Pinpoint the cell where the given text exists, returning its (X, Y) midpoint coordinate. 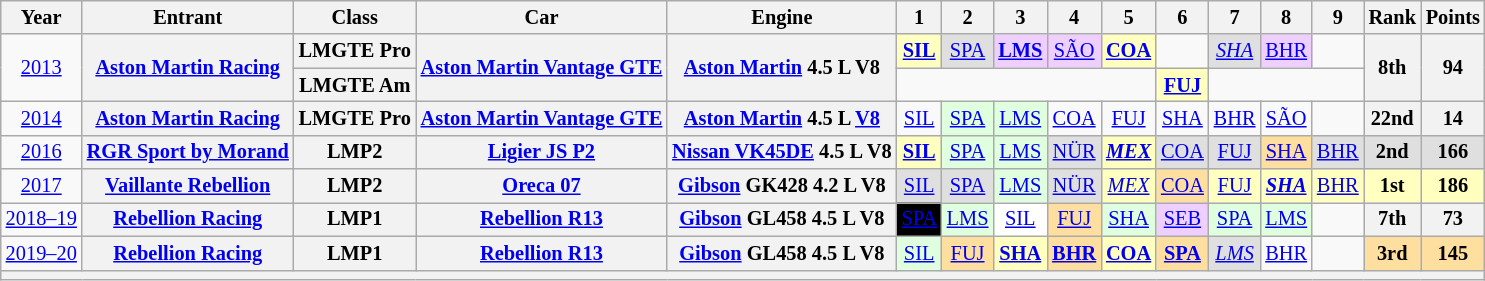
2018–19 (42, 219)
Rank (1392, 17)
1 (920, 17)
Engine (782, 17)
145 (1453, 253)
2019–20 (42, 253)
6 (1182, 17)
7th (1392, 219)
3rd (1392, 253)
Year (42, 17)
73 (1453, 219)
8 (1286, 17)
Class (355, 17)
2014 (42, 118)
Ligier JS P2 (542, 152)
9 (1338, 17)
Vaillante Rebellion (188, 186)
4 (1074, 17)
Entrant (188, 17)
1st (1392, 186)
Nissan VK45DE 4.5 L V8 (782, 152)
LMGTE Am (355, 85)
2 (968, 17)
186 (1453, 186)
8th (1392, 68)
Car (542, 17)
2017 (42, 186)
SEB (1182, 219)
94 (1453, 68)
7 (1235, 17)
2016 (42, 152)
5 (1128, 17)
Oreca 07 (542, 186)
RGR Sport by Morand (188, 152)
166 (1453, 152)
2nd (1392, 152)
Points (1453, 17)
2013 (42, 68)
Gibson GK428 4.2 L V8 (782, 186)
3 (1020, 17)
22nd (1392, 118)
14 (1453, 118)
